For the text-containing cell, return its midpoint in (X, Y) coordinate format. 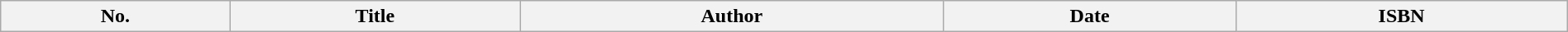
No. (116, 16)
Date (1090, 16)
Title (375, 16)
ISBN (1401, 16)
Author (733, 16)
